Extract the [x, y] coordinate from the center of the cell holding the provided text.  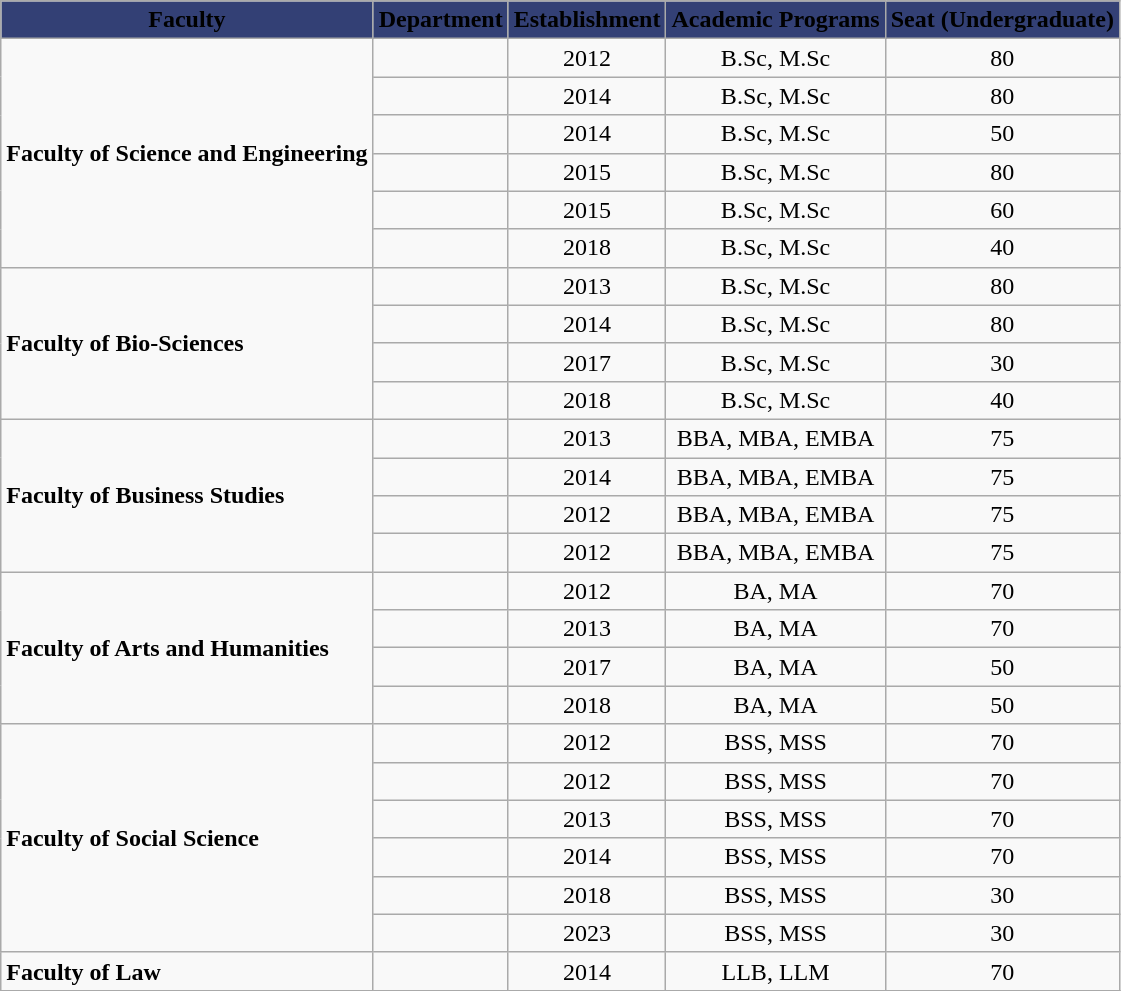
Faculty of Arts and Humanities [187, 648]
Faculty of Business Studies [187, 495]
Department [440, 20]
Establishment [587, 20]
Faculty of Social Science [187, 838]
LLB, LLM [776, 971]
Faculty of Science and Engineering [187, 153]
Faculty of Bio-Sciences [187, 343]
Seat (Undergraduate) [1002, 20]
Faculty [187, 20]
Faculty of Law [187, 971]
60 [1002, 210]
2023 [587, 933]
Academic Programs [776, 20]
